Detect which cell encompasses the target text, then output its [X, Y] center coordinate. 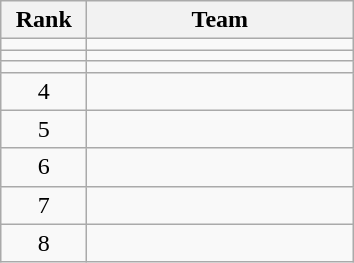
6 [44, 167]
8 [44, 243]
4 [44, 91]
7 [44, 205]
Team [220, 20]
5 [44, 129]
Rank [44, 20]
